Determine the [X, Y] coordinate at the center of the cell enclosing the given text.  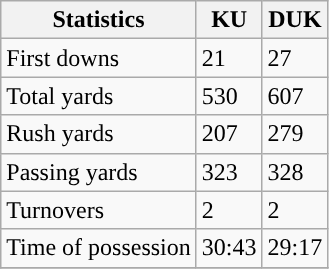
DUK [295, 20]
30:43 [229, 248]
First downs [99, 58]
530 [229, 96]
27 [295, 58]
Turnovers [99, 210]
21 [229, 58]
328 [295, 172]
323 [229, 172]
207 [229, 134]
29:17 [295, 248]
Total yards [99, 96]
Passing yards [99, 172]
607 [295, 96]
Statistics [99, 20]
KU [229, 20]
Rush yards [99, 134]
Time of possession [99, 248]
279 [295, 134]
